Pinpoint the cell where the given text exists, returning its (x, y) midpoint coordinate. 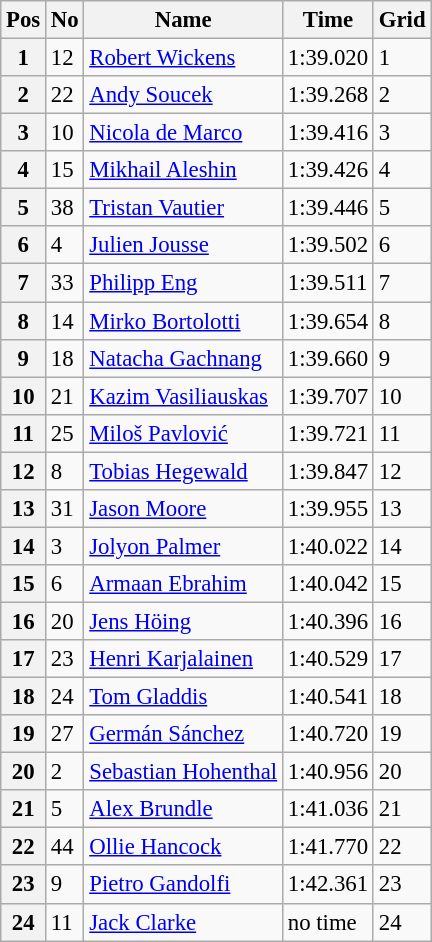
1:39.502 (328, 245)
1:39.721 (328, 433)
1:39.847 (328, 471)
Mirko Bortolotti (184, 321)
25 (65, 433)
Grid (402, 20)
1:39.446 (328, 208)
Mikhail Aleshin (184, 170)
1:40.529 (328, 659)
Tom Gladdis (184, 697)
Robert Wickens (184, 58)
Alex Brundle (184, 809)
1:40.720 (328, 734)
Natacha Gachnang (184, 358)
1:40.541 (328, 697)
Name (184, 20)
27 (65, 734)
Tobias Hegewald (184, 471)
1:39.511 (328, 283)
Pietro Gandolfi (184, 885)
Kazim Vasiliauskas (184, 396)
1:39.268 (328, 95)
1:39.955 (328, 509)
1:39.416 (328, 133)
1:41.036 (328, 809)
1:40.042 (328, 584)
Time (328, 20)
1:39.654 (328, 321)
Philipp Eng (184, 283)
33 (65, 283)
Andy Soucek (184, 95)
No (65, 20)
1:42.361 (328, 885)
Julien Jousse (184, 245)
1:41.770 (328, 847)
1:39.426 (328, 170)
Jens Höing (184, 621)
1:40.396 (328, 621)
1:39.707 (328, 396)
1:40.956 (328, 772)
Sebastian Hohenthal (184, 772)
Henri Karjalainen (184, 659)
44 (65, 847)
Jolyon Palmer (184, 546)
31 (65, 509)
Tristan Vautier (184, 208)
1:39.660 (328, 358)
Armaan Ebrahim (184, 584)
Miloš Pavlović (184, 433)
1:40.022 (328, 546)
Pos (24, 20)
Ollie Hancock (184, 847)
1:39.020 (328, 58)
38 (65, 208)
Nicola de Marco (184, 133)
Jack Clarke (184, 922)
no time (328, 922)
Jason Moore (184, 509)
Germán Sánchez (184, 734)
